Capture the cell that displays the provided text and extract its (x, y) central coordinate. 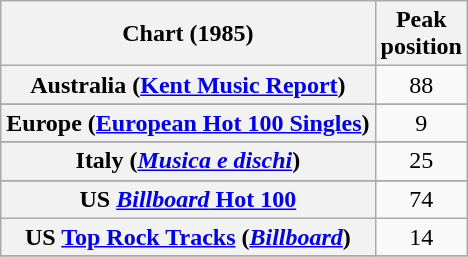
Italy (Musica e dischi) (188, 161)
9 (421, 123)
Peakposition (421, 34)
US Top Rock Tracks (Billboard) (188, 237)
14 (421, 237)
Chart (1985) (188, 34)
25 (421, 161)
Australia (Kent Music Report) (188, 85)
74 (421, 199)
Europe (European Hot 100 Singles) (188, 123)
88 (421, 85)
US Billboard Hot 100 (188, 199)
